From the cell containing the given text, extract its center point as [x, y] coordinate. 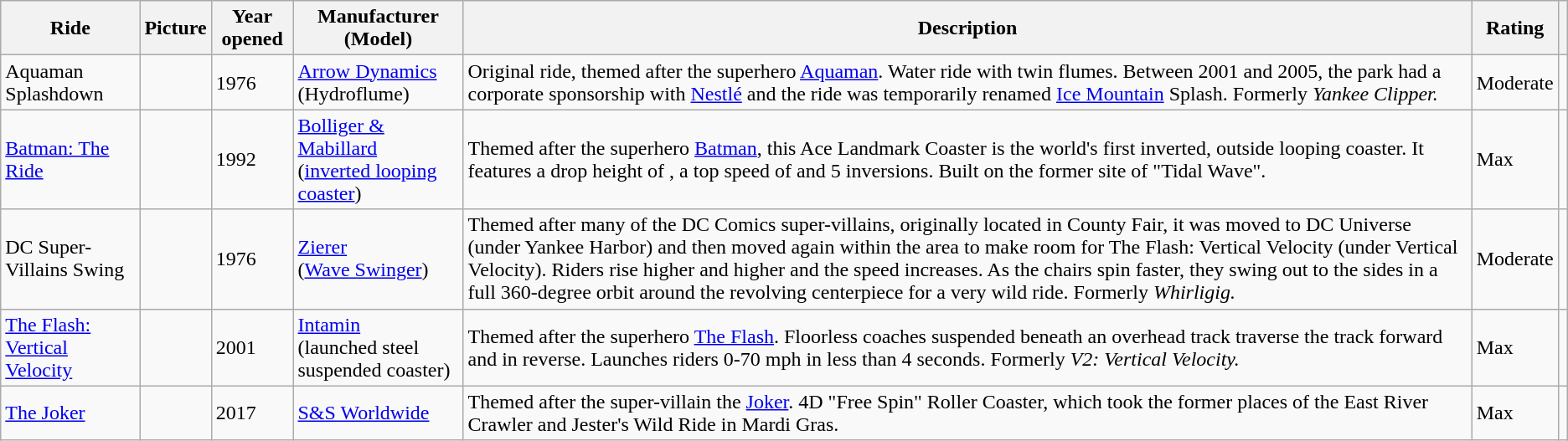
The Joker [70, 413]
DC Super-Villains Swing [70, 259]
S&S Worldwide [379, 413]
Rating [1514, 28]
1992 [252, 159]
Intamin(launched steel suspended coaster) [379, 347]
Year opened [252, 28]
Picture [176, 28]
2017 [252, 413]
Description [967, 28]
Bolliger & Mabillard (inverted looping coaster) [379, 159]
Manufacturer(Model) [379, 28]
2001 [252, 347]
Ride [70, 28]
Arrow Dynamics (Hydroflume) [379, 82]
Aquaman Splashdown [70, 82]
The Flash: Vertical Velocity [70, 347]
Zierer(Wave Swinger) [379, 259]
Batman: The Ride [70, 159]
